Return the (x, y) coordinate for the center point of the cell that contains the specified text.  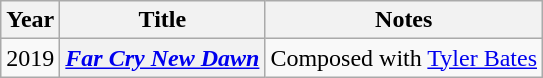
Year (30, 20)
2019 (30, 58)
Composed with Tyler Bates (404, 58)
Notes (404, 20)
Title (162, 20)
Far Cry New Dawn (162, 58)
